Locate the cell with the specified text and output its (x, y) center coordinate. 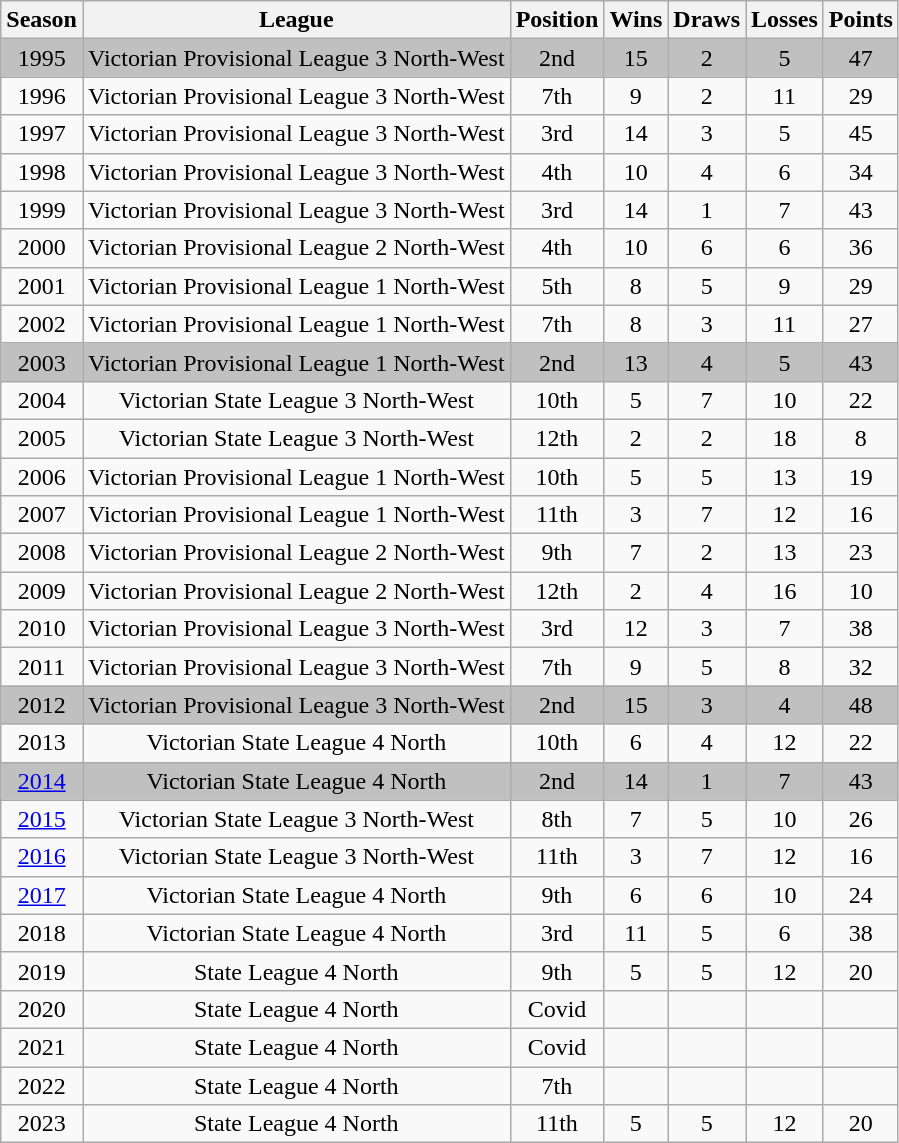
2016 (42, 857)
8th (557, 819)
2004 (42, 400)
34 (860, 172)
19 (860, 477)
47 (860, 58)
2014 (42, 781)
Season (42, 20)
45 (860, 134)
23 (860, 553)
2001 (42, 286)
1997 (42, 134)
2006 (42, 477)
2011 (42, 667)
26 (860, 819)
1996 (42, 96)
League (296, 20)
2023 (42, 1124)
2019 (42, 971)
2009 (42, 591)
Draws (707, 20)
18 (785, 438)
Points (860, 20)
2010 (42, 629)
1998 (42, 172)
27 (860, 324)
2020 (42, 1009)
2015 (42, 819)
Wins (636, 20)
Position (557, 20)
2003 (42, 362)
2005 (42, 438)
2007 (42, 515)
2013 (42, 743)
1999 (42, 210)
48 (860, 705)
5th (557, 286)
2008 (42, 553)
2002 (42, 324)
2021 (42, 1047)
2018 (42, 933)
32 (860, 667)
2017 (42, 895)
Losses (785, 20)
1995 (42, 58)
36 (860, 248)
2000 (42, 248)
2012 (42, 705)
24 (860, 895)
2022 (42, 1085)
